Return the (x, y) coordinate for the center point of the cell that contains the specified text.  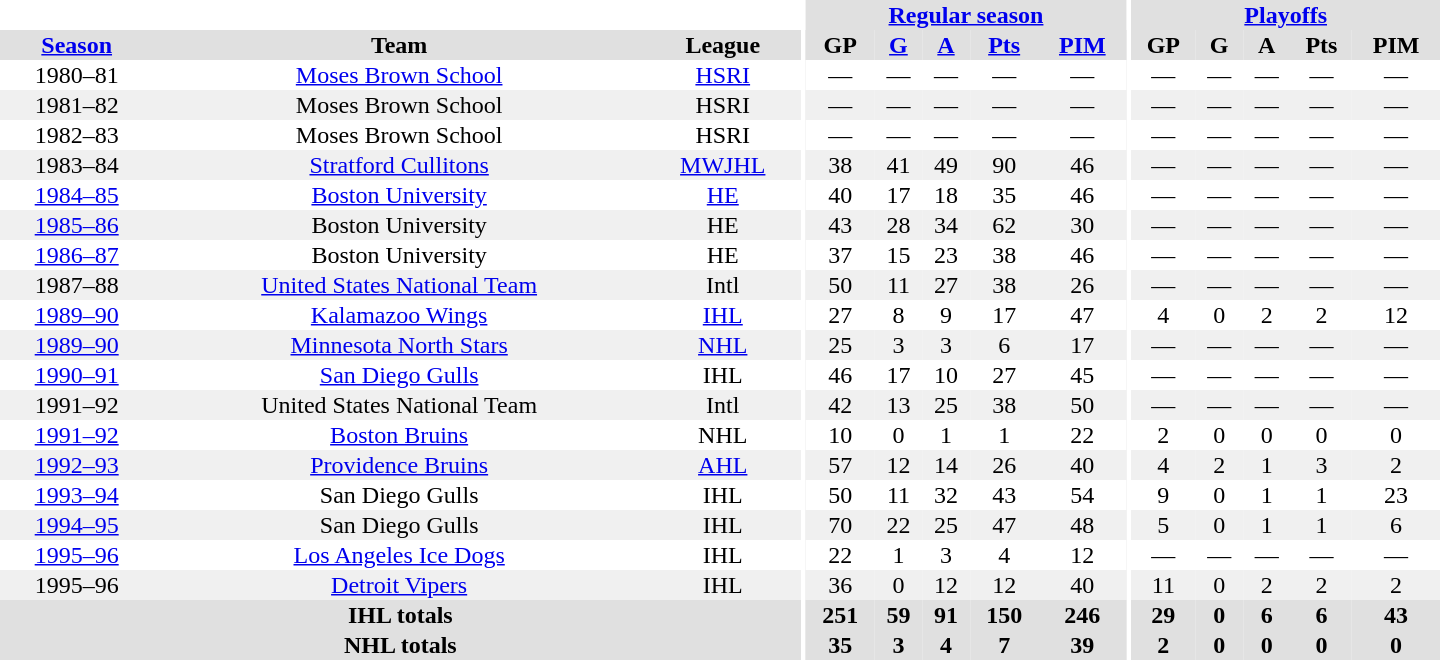
Los Angeles Ice Dogs (399, 555)
1986–87 (76, 255)
49 (946, 165)
32 (946, 495)
7 (1004, 645)
15 (899, 255)
1994–95 (76, 525)
IHL totals (400, 615)
13 (899, 405)
48 (1083, 525)
36 (840, 585)
30 (1083, 225)
57 (840, 465)
1987–88 (76, 285)
251 (840, 615)
1984–85 (76, 195)
Playoffs (1286, 15)
246 (1083, 615)
1982–83 (76, 135)
Season (76, 45)
Minnesota North Stars (399, 345)
Team (399, 45)
5 (1163, 525)
1980–81 (76, 75)
MWJHL (723, 165)
41 (899, 165)
29 (1163, 615)
28 (899, 225)
62 (1004, 225)
1981–82 (76, 105)
Providence Bruins (399, 465)
Kalamazoo Wings (399, 315)
90 (1004, 165)
42 (840, 405)
1993–94 (76, 495)
1990–91 (76, 375)
Boston Bruins (399, 435)
1992–93 (76, 465)
Stratford Cullitons (399, 165)
45 (1083, 375)
Regular season (966, 15)
8 (899, 315)
54 (1083, 495)
39 (1083, 645)
59 (899, 615)
NHL totals (400, 645)
18 (946, 195)
1985–86 (76, 225)
AHL (723, 465)
1983–84 (76, 165)
37 (840, 255)
70 (840, 525)
150 (1004, 615)
34 (946, 225)
91 (946, 615)
League (723, 45)
Detroit Vipers (399, 585)
14 (946, 465)
